Provide the (x, y) coordinate of the cell's center where the given text is located.  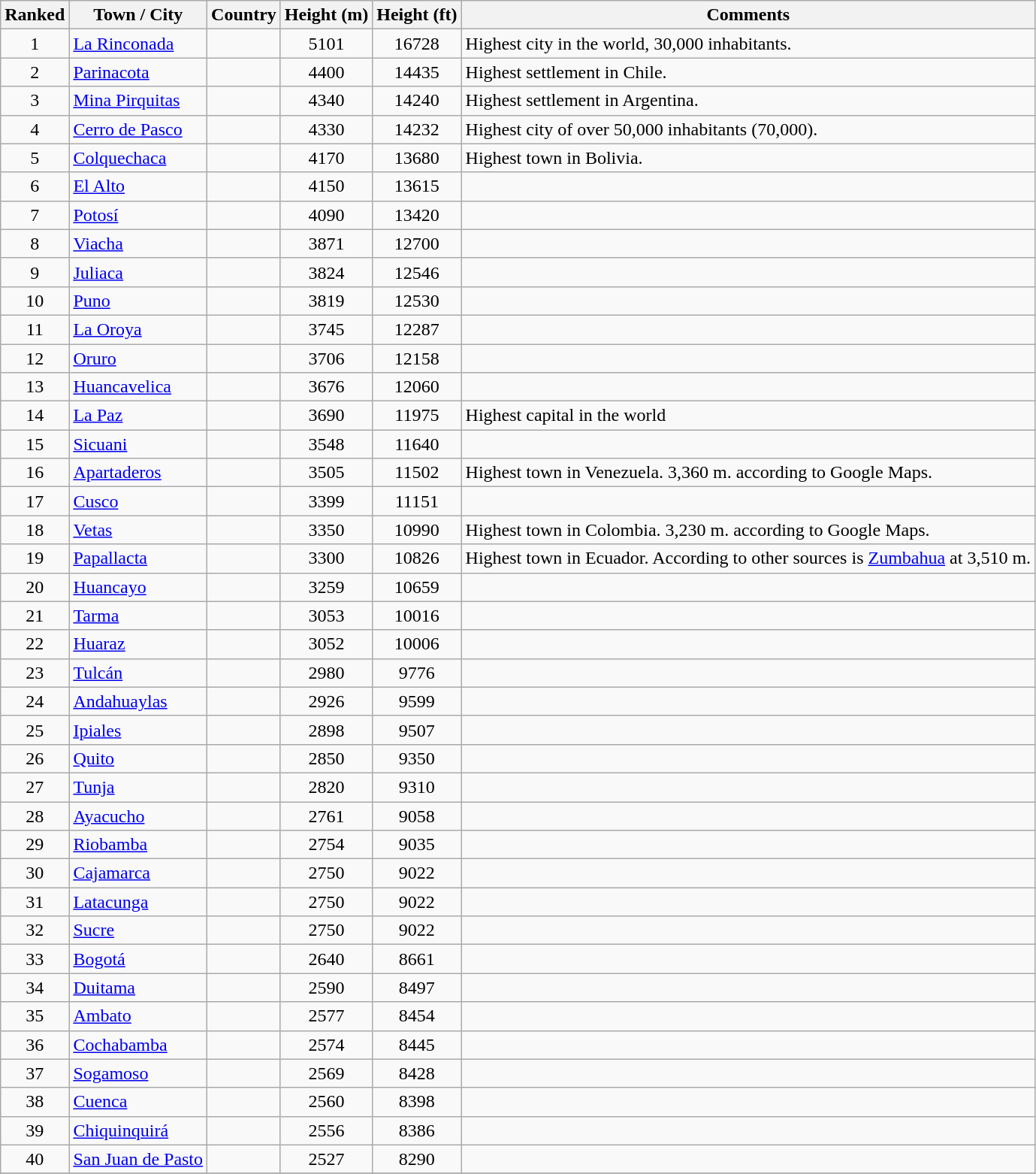
Highest town in Ecuador. According to other sources is Zumbahua at 3,510 m. (748, 558)
Viacha (138, 244)
12546 (417, 272)
9350 (417, 758)
Highest town in Venezuela. 3,360 m. according to Google Maps. (748, 473)
6 (35, 186)
Sucre (138, 930)
36 (35, 1045)
Comments (748, 15)
14240 (417, 101)
22 (35, 644)
21 (35, 616)
Tarma (138, 616)
Highest capital in the world (748, 416)
Parinacota (138, 72)
23 (35, 673)
12 (35, 359)
3052 (326, 644)
2560 (326, 1102)
Quito (138, 758)
Cuenca (138, 1102)
10990 (417, 530)
Riobamba (138, 845)
Latacunga (138, 902)
24 (35, 701)
Ambato (138, 1016)
2898 (326, 730)
2 (35, 72)
La Rinconada (138, 44)
Highest city in the world, 30,000 inhabitants. (748, 44)
Duitama (138, 988)
Sicuani (138, 444)
La Oroya (138, 329)
10016 (417, 616)
8661 (417, 959)
El Alto (138, 186)
4330 (326, 129)
10826 (417, 558)
8386 (417, 1130)
14 (35, 416)
Cochabamba (138, 1045)
Tunja (138, 787)
4170 (326, 158)
10659 (417, 587)
11 (35, 329)
2754 (326, 845)
Height (m) (326, 15)
Highest settlement in Argentina. (748, 101)
37 (35, 1073)
5101 (326, 44)
17 (35, 501)
Bogotá (138, 959)
3548 (326, 444)
13420 (417, 215)
4340 (326, 101)
28 (35, 815)
20 (35, 587)
9310 (417, 787)
31 (35, 902)
12530 (417, 301)
12158 (417, 359)
4150 (326, 186)
2980 (326, 673)
2640 (326, 959)
2850 (326, 758)
3399 (326, 501)
Cusco (138, 501)
19 (35, 558)
La Paz (138, 416)
11151 (417, 501)
12700 (417, 244)
2569 (326, 1073)
13615 (417, 186)
Juliaca (138, 272)
5 (35, 158)
12287 (417, 329)
Highest settlement in Chile. (748, 72)
38 (35, 1102)
8398 (417, 1102)
16 (35, 473)
2527 (326, 1159)
11975 (417, 416)
9599 (417, 701)
Huaraz (138, 644)
12060 (417, 387)
Huancavelica (138, 387)
9776 (417, 673)
3350 (326, 530)
2926 (326, 701)
Chiquinquirá (138, 1130)
9035 (417, 845)
34 (35, 988)
3505 (326, 473)
2820 (326, 787)
2556 (326, 1130)
9507 (417, 730)
8428 (417, 1073)
4400 (326, 72)
14232 (417, 129)
Ipiales (138, 730)
Sogamoso (138, 1073)
3871 (326, 244)
Oruro (138, 359)
3676 (326, 387)
9058 (417, 815)
18 (35, 530)
39 (35, 1130)
3300 (326, 558)
33 (35, 959)
2577 (326, 1016)
Ayacucho (138, 815)
29 (35, 845)
27 (35, 787)
16728 (417, 44)
9 (35, 272)
Town / City (138, 15)
8497 (417, 988)
1 (35, 44)
Potosí (138, 215)
8 (35, 244)
8454 (417, 1016)
Apartaderos (138, 473)
10 (35, 301)
Papallacta (138, 558)
7 (35, 215)
3259 (326, 587)
4 (35, 129)
Highest city of over 50,000 inhabitants (70,000). (748, 129)
35 (35, 1016)
3819 (326, 301)
Andahuaylas (138, 701)
2761 (326, 815)
3690 (326, 416)
40 (35, 1159)
3824 (326, 272)
14435 (417, 72)
Cerro de Pasco (138, 129)
30 (35, 873)
25 (35, 730)
Mina Pirquitas (138, 101)
San Juan de Pasto (138, 1159)
26 (35, 758)
2590 (326, 988)
Huancayo (138, 587)
15 (35, 444)
4090 (326, 215)
Country (244, 15)
Cajamarca (138, 873)
3 (35, 101)
11640 (417, 444)
3745 (326, 329)
Ranked (35, 15)
Height (ft) (417, 15)
2574 (326, 1045)
Tulcán (138, 673)
Vetas (138, 530)
Highest town in Bolivia. (748, 158)
10006 (417, 644)
Puno (138, 301)
11502 (417, 473)
8290 (417, 1159)
13 (35, 387)
13680 (417, 158)
8445 (417, 1045)
32 (35, 930)
Colquechaca (138, 158)
3053 (326, 616)
3706 (326, 359)
Highest town in Colombia. 3,230 m. according to Google Maps. (748, 530)
